Output the [X, Y] coordinate of the center of the cell containing the given text.  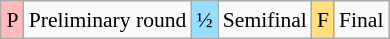
Semifinal [265, 20]
½ [204, 20]
Preliminary round [108, 20]
Final [362, 20]
F [323, 20]
P [12, 20]
